Locate the cell with the specified text and output its [x, y] center coordinate. 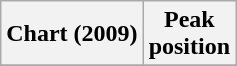
Chart (2009) [72, 34]
Peakposition [189, 34]
